Identify which cell holds the provided text, then report its [X, Y] central coordinate. 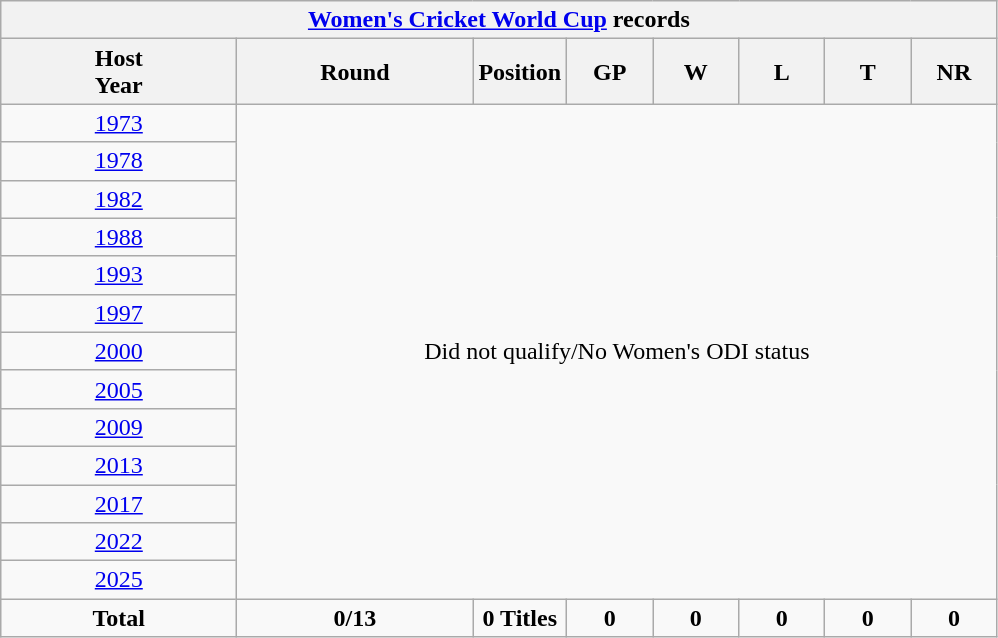
HostYear [119, 72]
1997 [119, 313]
1982 [119, 199]
Total [119, 618]
Did not qualify/No Women's ODI status [617, 352]
1973 [119, 123]
0/13 [355, 618]
GP [610, 72]
2022 [119, 542]
Women's Cricket World Cup records [499, 20]
2017 [119, 503]
T [868, 72]
2005 [119, 389]
0 Titles [520, 618]
Position [520, 72]
W [696, 72]
2025 [119, 580]
L [782, 72]
1993 [119, 275]
Round [355, 72]
2013 [119, 465]
1978 [119, 161]
NR [954, 72]
2000 [119, 351]
1988 [119, 237]
2009 [119, 427]
